Extract the (X, Y) coordinate from the center of the cell holding the provided text.  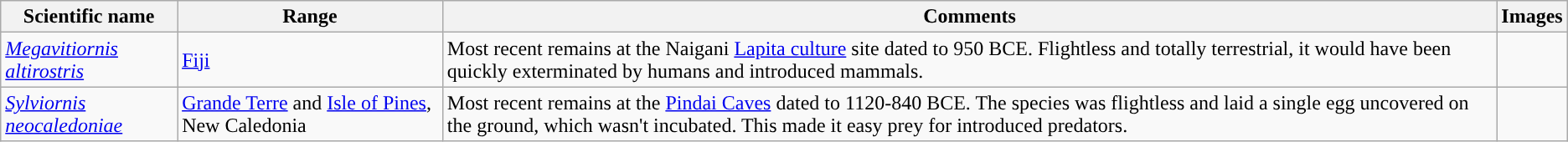
Grande Terre and Isle of Pines, New Caledonia (310, 114)
Images (1532, 17)
Sylviornis neocaledoniae (89, 114)
Comments (970, 17)
Megavitiornis altirostris (89, 60)
Scientific name (89, 17)
Fiji (310, 60)
Range (310, 17)
